Capture the cell that displays the provided text and extract its [X, Y] central coordinate. 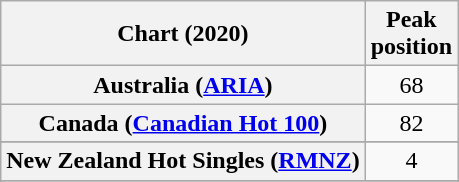
New Zealand Hot Singles (RMNZ) [183, 161]
Australia (ARIA) [183, 85]
Chart (2020) [183, 34]
82 [411, 123]
Peakposition [411, 34]
4 [411, 161]
Canada (Canadian Hot 100) [183, 123]
68 [411, 85]
